For the text-containing cell, return its midpoint in [X, Y] coordinate format. 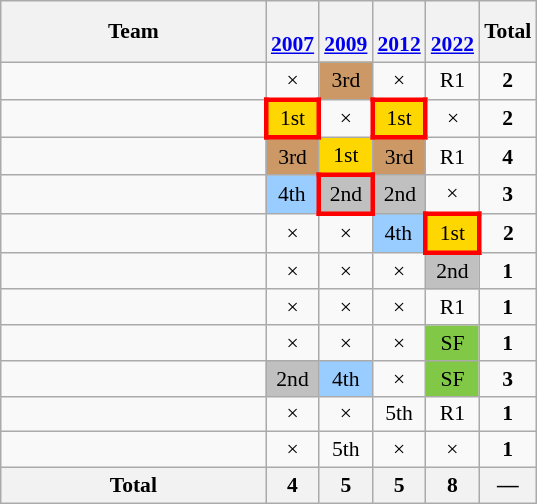
— [508, 486]
2007 [292, 32]
Team [134, 32]
2009 [346, 32]
2012 [398, 32]
8 [452, 486]
2022 [452, 32]
